Locate the cell with the specified text and output its (X, Y) center coordinate. 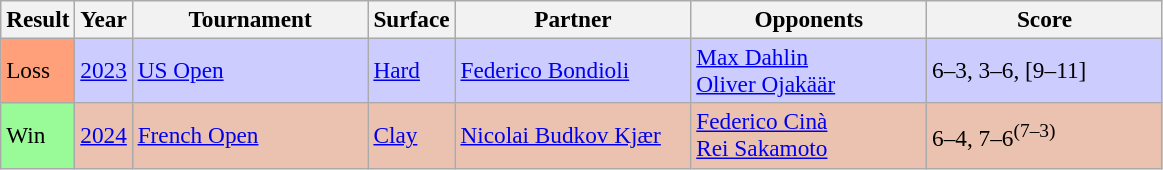
Year (104, 19)
French Open (250, 136)
2023 (104, 70)
Max Dahlin Oliver Ojakäär (809, 70)
Nicolai Budkov Kjær (573, 136)
Hard (412, 70)
Clay (412, 136)
Loss (38, 70)
2024 (104, 136)
Score (1045, 19)
Result (38, 19)
Tournament (250, 19)
Partner (573, 19)
6–3, 3–6, [9–11] (1045, 70)
Surface (412, 19)
6–4, 7–6(7–3) (1045, 136)
US Open (250, 70)
Win (38, 136)
Federico Bondioli (573, 70)
Federico Cinà Rei Sakamoto (809, 136)
Opponents (809, 19)
